Search for the cell housing the specified text and yield its (x, y) center coordinate. 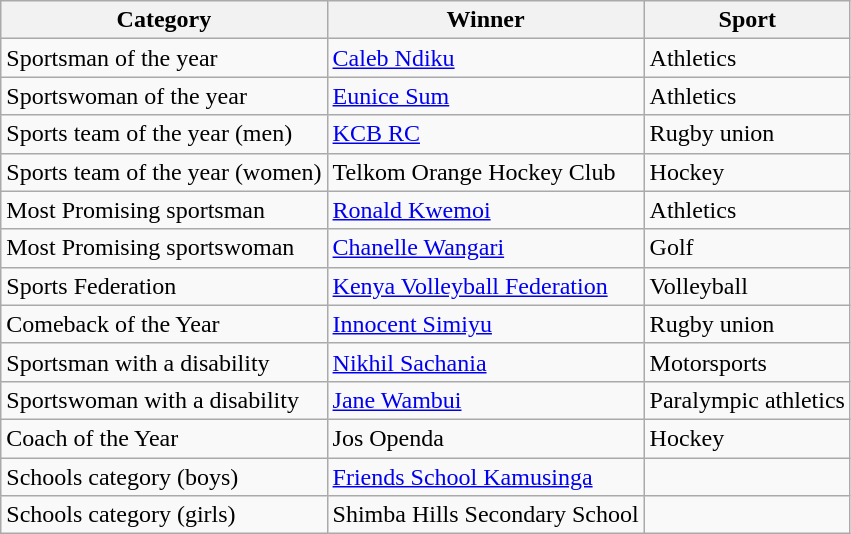
Sports team of the year (women) (164, 172)
Schools category (boys) (164, 477)
Winner (486, 20)
Schools category (girls) (164, 515)
Shimba Hills Secondary School (486, 515)
Jane Wambui (486, 400)
Sportsman of the year (164, 58)
Category (164, 20)
Sports Federation (164, 286)
Comeback of the Year (164, 324)
Most Promising sportswoman (164, 248)
Sportswoman of the year (164, 96)
Innocent Simiyu (486, 324)
Friends School Kamusinga (486, 477)
Sport (747, 20)
Most Promising sportsman (164, 210)
Motorsports (747, 362)
Coach of the Year (164, 438)
Nikhil Sachania (486, 362)
Kenya Volleyball Federation (486, 286)
Caleb Ndiku (486, 58)
Telkom Orange Hockey Club (486, 172)
Jos Openda (486, 438)
Volleyball (747, 286)
Ronald Kwemoi (486, 210)
Chanelle Wangari (486, 248)
Golf (747, 248)
KCB RC (486, 134)
Paralympic athletics (747, 400)
Sportswoman with a disability (164, 400)
Eunice Sum (486, 96)
Sportsman with a disability (164, 362)
Sports team of the year (men) (164, 134)
